Find where the given text appears and provide that cell's center as [X, Y] coordinate. 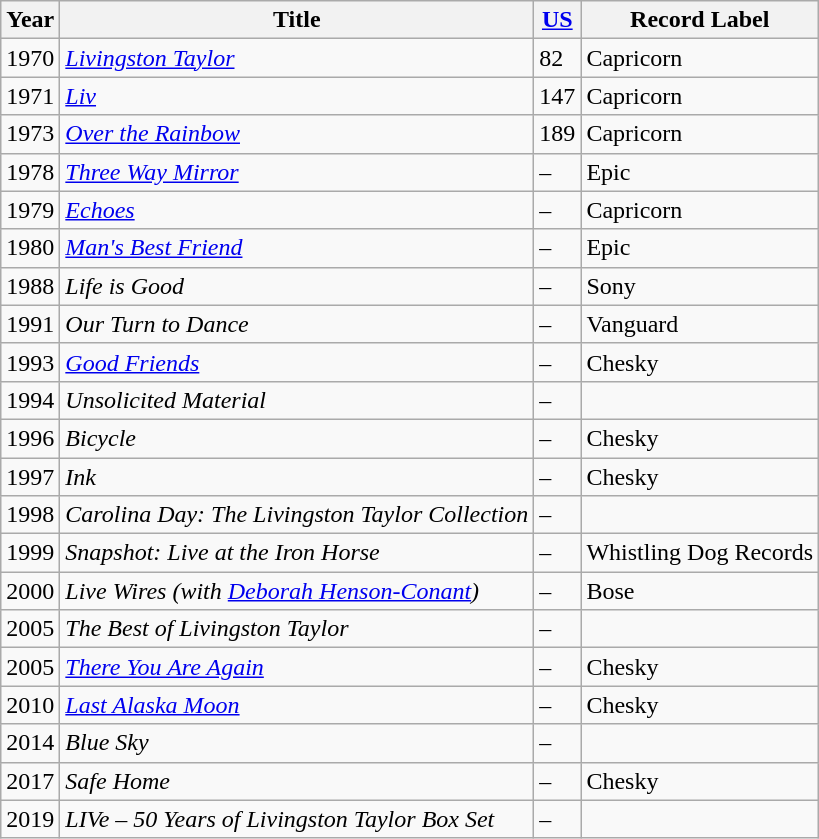
1998 [30, 515]
2017 [30, 781]
1996 [30, 438]
Our Turn to Dance [297, 324]
Livingston Taylor [297, 58]
1971 [30, 96]
There You Are Again [297, 667]
Vanguard [700, 324]
1999 [30, 553]
1988 [30, 286]
1993 [30, 362]
Blue Sky [297, 743]
147 [558, 96]
1978 [30, 172]
Man's Best Friend [297, 248]
1997 [30, 477]
Over the Rainbow [297, 134]
189 [558, 134]
82 [558, 58]
Whistling Dog Records [700, 553]
1980 [30, 248]
The Best of Livingston Taylor [297, 629]
Live Wires (with Deborah Henson-Conant) [297, 591]
Good Friends [297, 362]
1973 [30, 134]
Unsolicited Material [297, 400]
Echoes [297, 210]
Last Alaska Moon [297, 705]
Ink [297, 477]
2019 [30, 819]
Safe Home [297, 781]
1979 [30, 210]
Liv [297, 96]
Bicycle [297, 438]
2000 [30, 591]
US [558, 20]
2010 [30, 705]
Record Label [700, 20]
Title [297, 20]
Life is Good [297, 286]
Bose [700, 591]
Three Way Mirror [297, 172]
2014 [30, 743]
Carolina Day: The Livingston Taylor Collection [297, 515]
1994 [30, 400]
Sony [700, 286]
Snapshot: Live at the Iron Horse [297, 553]
Year [30, 20]
1991 [30, 324]
1970 [30, 58]
LIVe – 50 Years of Livingston Taylor Box Set [297, 819]
